Return the (X, Y) coordinate for the center point of the cell that contains the specified text.  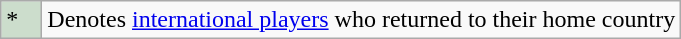
Denotes international players who returned to their home country (362, 20)
* (22, 20)
